Capture the cell that displays the provided text and extract its (x, y) central coordinate. 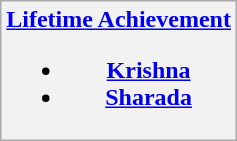
Lifetime AchievementKrishnaSharada (119, 71)
